Output the [x, y] coordinate of the center of the cell containing the given text.  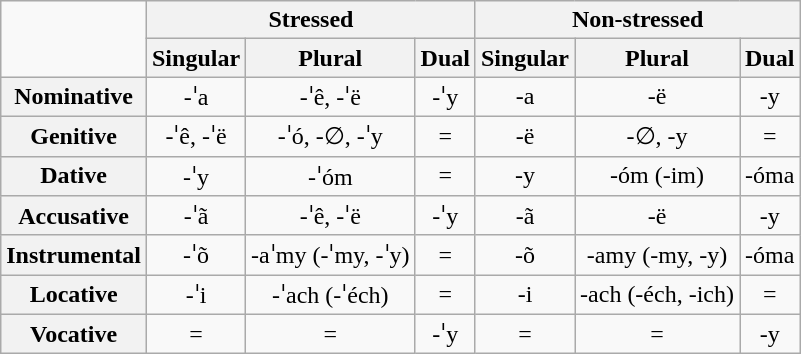
-õ [524, 255]
-i [524, 295]
-a [524, 97]
-ˈi [196, 295]
-ˈa [196, 97]
-ach (-éch, -ich) [658, 295]
-ˈó, -∅, -ˈy [330, 136]
Instrumental [74, 255]
Locative [74, 295]
-amy (-my, -y) [658, 255]
-∅, -y [658, 136]
Stressed [310, 20]
-óm (-im) [658, 176]
Non-stressed [637, 20]
Accusative [74, 216]
-ˈõ [196, 255]
Vocative [74, 334]
-ã [524, 216]
Nominative [74, 97]
Dative [74, 176]
-aˈmy (-ˈmy, -ˈy) [330, 255]
-ˈóm [330, 176]
Genitive [74, 136]
-ˈã [196, 216]
-ˈach (-ˈéch) [330, 295]
